Provide the [x, y] coordinate of the cell's center where the given text is located.  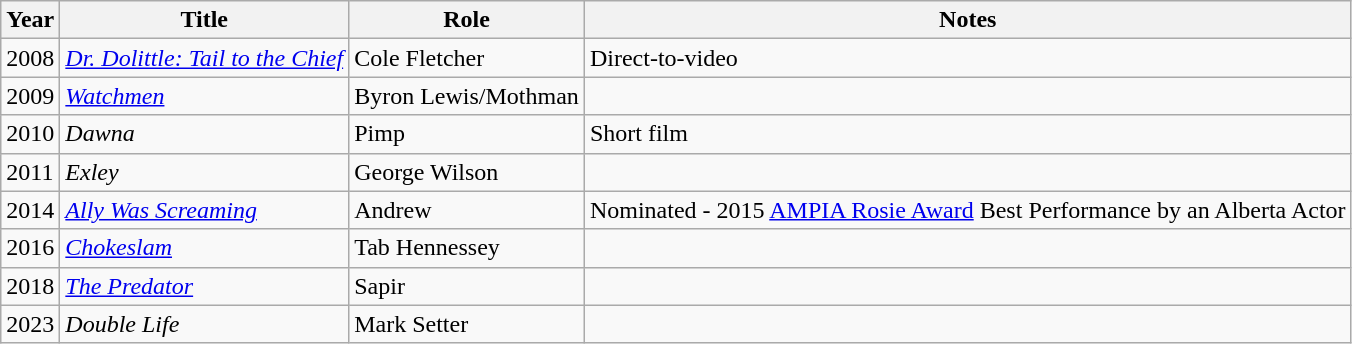
Cole Fletcher [467, 58]
2009 [30, 96]
Exley [204, 172]
2010 [30, 134]
Chokeslam [204, 248]
2014 [30, 210]
2011 [30, 172]
Notes [968, 20]
Tab Hennessey [467, 248]
Direct-to-video [968, 58]
2016 [30, 248]
Title [204, 20]
George Wilson [467, 172]
Double Life [204, 324]
2023 [30, 324]
Nominated - 2015 AMPIA Rosie Award Best Performance by an Alberta Actor [968, 210]
Year [30, 20]
Byron Lewis/Mothman [467, 96]
Pimp [467, 134]
The Predator [204, 286]
2018 [30, 286]
Ally Was Screaming [204, 210]
Andrew [467, 210]
Mark Setter [467, 324]
Role [467, 20]
Watchmen [204, 96]
Sapir [467, 286]
2008 [30, 58]
Dawna [204, 134]
Short film [968, 134]
Dr. Dolittle: Tail to the Chief [204, 58]
